Determine the (X, Y) coordinate at the center of the cell enclosing the given text.  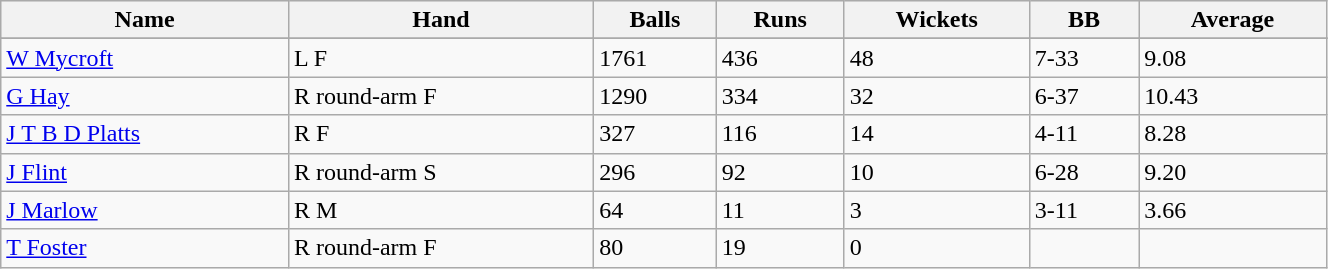
J Flint (145, 172)
10.43 (1233, 96)
327 (656, 134)
10 (936, 172)
19 (780, 248)
Name (145, 20)
3.66 (1233, 210)
Runs (780, 20)
4-11 (1084, 134)
G Hay (145, 96)
L F (440, 58)
32 (936, 96)
J T B D Platts (145, 134)
1290 (656, 96)
T Foster (145, 248)
6-28 (1084, 172)
334 (780, 96)
BB (1084, 20)
Average (1233, 20)
7-33 (1084, 58)
Balls (656, 20)
3-11 (1084, 210)
R M (440, 210)
J Marlow (145, 210)
R F (440, 134)
64 (656, 210)
436 (780, 58)
Hand (440, 20)
6-37 (1084, 96)
11 (780, 210)
Wickets (936, 20)
296 (656, 172)
116 (780, 134)
14 (936, 134)
0 (936, 248)
R round-arm S (440, 172)
80 (656, 248)
W Mycroft (145, 58)
9.08 (1233, 58)
92 (780, 172)
8.28 (1233, 134)
48 (936, 58)
1761 (656, 58)
3 (936, 210)
9.20 (1233, 172)
